Scan for the cell matching the given text and deliver its (X, Y) coordinate at center. 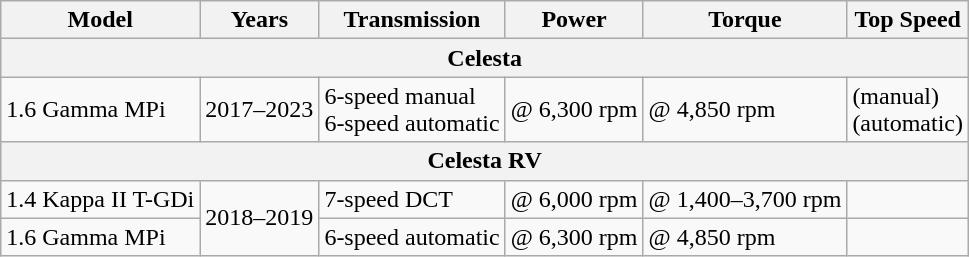
2017–2023 (260, 110)
Celesta RV (485, 161)
@ 6,000 rpm (574, 199)
6-speed automatic (412, 237)
1.4 Kappa II T-GDi (100, 199)
Top Speed (908, 20)
7-speed DCT (412, 199)
Torque (745, 20)
6-speed manual6-speed automatic (412, 110)
Celesta (485, 58)
2018–2019 (260, 218)
Model (100, 20)
(manual) (automatic) (908, 110)
Years (260, 20)
@ 1,400–3,700 rpm (745, 199)
Power (574, 20)
Transmission (412, 20)
